Return (x, y) of the center of cell containing provided text 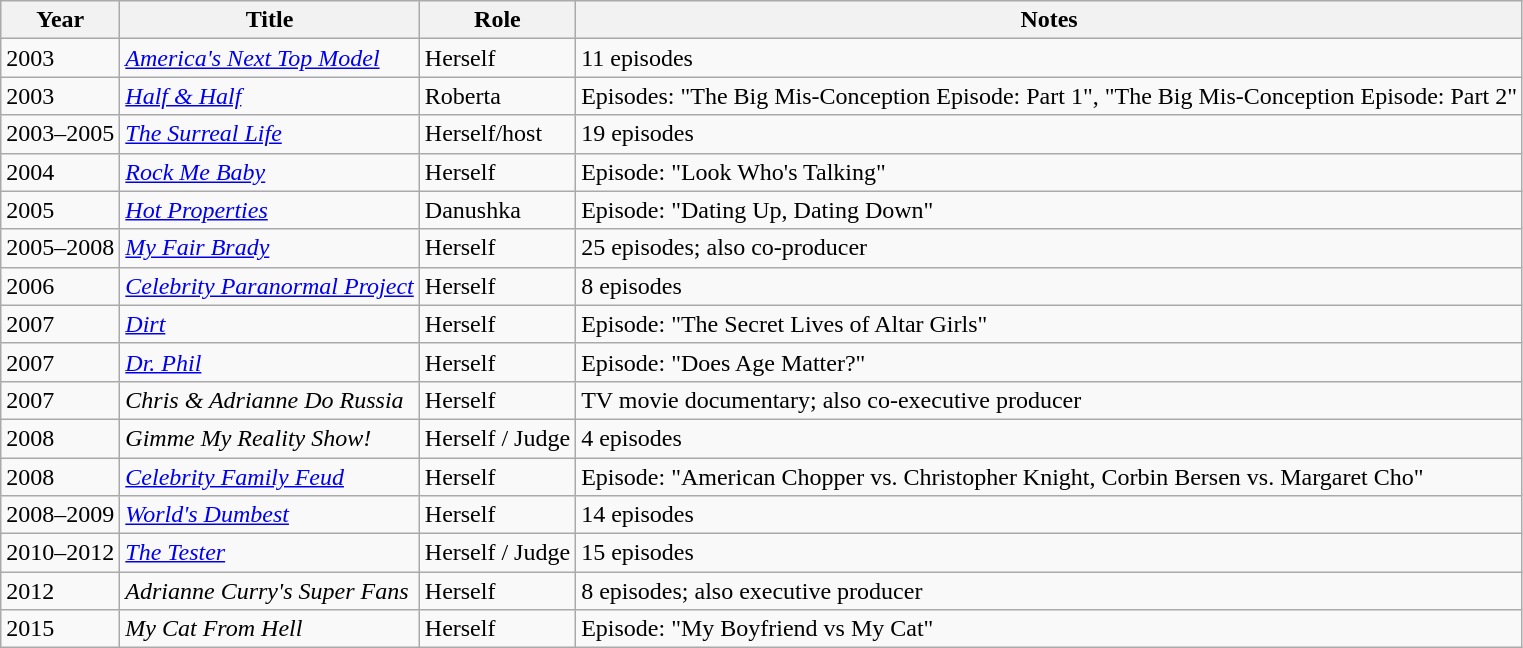
Episode: "Look Who's Talking" (1050, 172)
2003–2005 (60, 134)
Rock Me Baby (270, 172)
2004 (60, 172)
25 episodes; also co-producer (1050, 248)
Half & Half (270, 96)
Danushka (497, 210)
Chris & Adrianne Do Russia (270, 400)
Herself/host (497, 134)
Episode: "My Boyfriend vs My Cat" (1050, 629)
TV movie documentary; also co-executive producer (1050, 400)
Year (60, 20)
14 episodes (1050, 515)
Notes (1050, 20)
2005 (60, 210)
Gimme My Reality Show! (270, 438)
2012 (60, 591)
The Surreal Life (270, 134)
Adrianne Curry's Super Fans (270, 591)
2015 (60, 629)
2006 (60, 286)
America's Next Top Model (270, 58)
Episode: "American Chopper vs. Christopher Knight, Corbin Bersen vs. Margaret Cho" (1050, 477)
2005–2008 (60, 248)
World's Dumbest (270, 515)
Title (270, 20)
My Cat From Hell (270, 629)
Celebrity Paranormal Project (270, 286)
Dr. Phil (270, 362)
8 episodes; also executive producer (1050, 591)
2010–2012 (60, 553)
11 episodes (1050, 58)
My Fair Brady (270, 248)
Episode: "The Secret Lives of Altar Girls" (1050, 324)
Episode: "Does Age Matter?" (1050, 362)
Episode: "Dating Up, Dating Down" (1050, 210)
2008–2009 (60, 515)
The Tester (270, 553)
Role (497, 20)
Celebrity Family Feud (270, 477)
8 episodes (1050, 286)
19 episodes (1050, 134)
Roberta (497, 96)
Dirt (270, 324)
15 episodes (1050, 553)
Hot Properties (270, 210)
4 episodes (1050, 438)
Episodes: "The Big Mis-Conception Episode: Part 1", "The Big Mis-Conception Episode: Part 2" (1050, 96)
